Return [X, Y] of the center of cell containing provided text 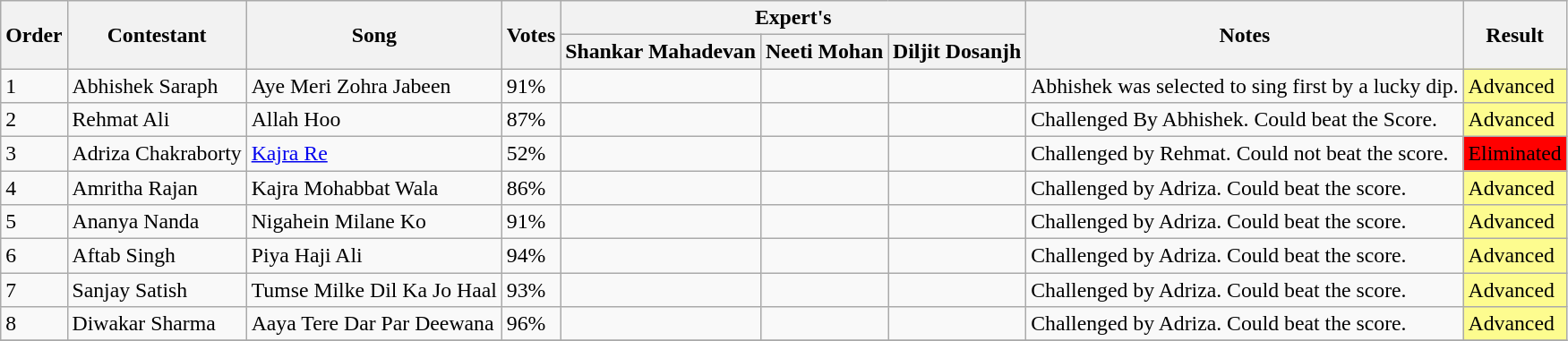
Nigahein Milane Ko [374, 221]
Contestant [157, 35]
86% [531, 187]
Challenged by Rehmat. Could not beat the score. [1245, 153]
Order [34, 35]
Rehmat Ali [157, 119]
Sanjay Satish [157, 289]
Kajra Mohabbat Wala [374, 187]
Neeti Mohan [824, 52]
Diljit Dosanjh [957, 52]
Adriza Chakraborty [157, 153]
Song [374, 35]
Expert's [793, 18]
94% [531, 255]
Notes [1245, 35]
Eliminated [1515, 153]
Tumse Milke Dil Ka Jo Haal [374, 289]
Diwakar Sharma [157, 323]
Abhishek was selected to sing first by a lucky dip. [1245, 86]
Kajra Re [374, 153]
93% [531, 289]
Allah Hoo [374, 119]
Challenged By Abhishek. Could beat the Score. [1245, 119]
Shankar Mahadevan [661, 52]
6 [34, 255]
Result [1515, 35]
87% [531, 119]
7 [34, 289]
2 [34, 119]
Abhishek Saraph [157, 86]
96% [531, 323]
Aaya Tere Dar Par Deewana [374, 323]
52% [531, 153]
Ananya Nanda [157, 221]
3 [34, 153]
Amritha Rajan [157, 187]
4 [34, 187]
Aye Meri Zohra Jabeen [374, 86]
Aftab Singh [157, 255]
Votes [531, 35]
Piya Haji Ali [374, 255]
1 [34, 86]
8 [34, 323]
5 [34, 221]
